Find where the given text appears and provide that cell's center as (x, y) coordinate. 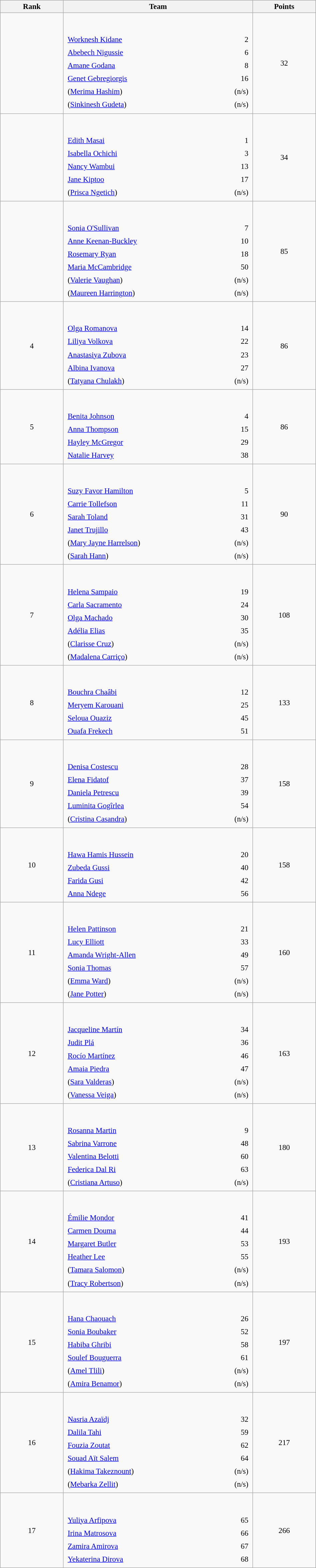
Abebech Nigussie (138, 53)
(Sarah Hann) (141, 556)
Dalila Tahi (139, 1432)
39 (230, 793)
Denisa Costescu 28 Elena Fidatof 37 Daniela Petrescu 39 Luminita Gogîrlea 54 (Cristina Casandra) (n/s) (158, 784)
25 (236, 705)
Fouzia Zoutat (139, 1445)
Albina Ivanova (138, 367)
(Hakima Takeznount) (139, 1471)
Federica Dal Ri (137, 1169)
57 (232, 968)
108 (284, 615)
48 (229, 1143)
63 (229, 1169)
30 (231, 618)
(Tracy Robertson) (137, 1283)
133 (284, 703)
Amane Godana (138, 66)
(Tamara Salomon) (137, 1270)
Hana Chaouach 26 Sonia Boubaker 52 Habiba Ghribi 58 Soulef Bouguerra 61 (Amel Tlili) (n/s) (Amira Benamor) (n/s) (158, 1342)
Yekaterina Dirova (143, 1559)
59 (232, 1432)
49 (232, 955)
Bouchra Chaâbi (143, 692)
Anne Keenan-Buckley (140, 241)
(Madalena Carriço) (138, 657)
160 (284, 952)
(Tatyana Chulakh) (138, 381)
Rosanna Martin 9 Sabrina Varrone 48 Valentina Belotti 60 Federica Dal Ri 63 (Cristiana Artuso) (n/s) (158, 1147)
(Mebarka Zellit) (139, 1484)
29 (236, 442)
23 (230, 354)
Suzy Favor Hamilton 5 Carrie Tollefson 11 Sarah Toland 31 Janet Trujillo 43 (Mary Jayne Harrelson) (n/s) (Sarah Hann) (n/s) (158, 514)
Émilie Mondor 41 Carmen Douma 44 Margaret Butler 53 Heather Lee 55 (Tamara Salomon) (n/s) (Tracy Robertson) (n/s) (158, 1242)
61 (229, 1357)
58 (229, 1344)
Bouchra Chaâbi 12 Meryem Karouani 25 Seloua Ouaziz 45 Ouafa Frekech 51 (158, 703)
41 (229, 1218)
Anna Thompson (143, 429)
31 (233, 517)
Denisa Costescu (138, 767)
65 (236, 1520)
55 (229, 1257)
33 (232, 942)
Suzy Favor Hamilton (141, 491)
Worknesh Kidane (138, 40)
Hawa Hamis Hussein (145, 854)
24 (231, 604)
Nancy Wambui (135, 166)
1 (228, 140)
Margaret Butler (137, 1244)
Rank (32, 7)
Jacqueline Martín 34 Judit Plá 36 Rocío Martínez 46 Amaia Piedra 47 (Sara Valderas) (n/s) (Vanessa Veiga) (n/s) (158, 1053)
Olga Machado (138, 618)
54 (230, 806)
22 (230, 341)
Yuliya Arfipova 65 Irina Matrosova 66 Zamira Amirova 67 Yekaterina Dirova 68 (158, 1530)
(Amel Tlili) (137, 1370)
(Sara Valderas) (137, 1082)
Liliya Volkova (138, 341)
2 (231, 40)
Soulef Bouguerra (137, 1357)
Helen Pattinson 21 Lucy Elliott 33 Amanda Wright-Allen 49 Sonia Thomas 57 (Emma Ward) (n/s) (Jane Potter) (n/s) (158, 952)
(Maureen Harrington) (140, 293)
Carla Sacramento (138, 604)
35 (231, 631)
56 (237, 893)
19 (231, 591)
Habiba Ghribi (137, 1344)
Rosemary Ryan (140, 254)
Worknesh Kidane 2 Abebech Nigussie 6 Amane Godana 8 Genet Gebregiorgis 16 (Merima Hashim) (n/s) (Sinkinesh Gudeta) (n/s) (158, 63)
53 (229, 1244)
46 (229, 1056)
(Emma Ward) (140, 981)
Carmen Douma (137, 1231)
Jacqueline Martín (137, 1030)
Seloua Ouaziz (143, 718)
Maria McCambridge (140, 267)
68 (236, 1559)
Judit Plá (137, 1043)
Sarah Toland (141, 517)
Helen Pattinson (140, 929)
(Cristiana Artuso) (137, 1182)
Hana Chaouach (137, 1318)
Zamira Amirova (143, 1546)
Rosanna Martin (137, 1130)
Janet Trujillo (141, 530)
64 (232, 1458)
193 (284, 1242)
Irina Matrosova (143, 1533)
(Vanessa Veiga) (137, 1095)
Olga Romanova 14 Liliya Volkova 22 Anastasiya Zubova 23 Albina Ivanova 27 (Tatyana Chulakh) (n/s) (158, 346)
(Cristina Casandra) (138, 819)
Helena Sampaio (138, 591)
60 (229, 1156)
Sonia O'Sullivan (140, 228)
52 (229, 1331)
Daniela Petrescu (138, 793)
27 (230, 367)
Nasria Azaïdj 32 Dalila Tahi 59 Fouzia Zoutat 62 Souad Aït Salem 64 (Hakima Takeznount) (n/s) (Mebarka Zellit) (n/s) (158, 1443)
20 (237, 854)
21 (232, 929)
Carrie Tollefson (141, 504)
38 (236, 455)
Valentina Belotti (137, 1156)
(Merima Hashim) (138, 92)
Amanda Wright-Allen (140, 955)
Edith Masai 1 Isabella Ochichi 3 Nancy Wambui 13 Jane Kiptoo 17 (Prisca Ngetich) (n/s) (158, 157)
50 (233, 267)
Benita Johnson (143, 416)
51 (236, 731)
Hawa Hamis Hussein 20 Zubeda Gussi 40 Farida Gusi 42 Anna Ndege 56 (158, 865)
Anastasiya Zubova (138, 354)
Sabrina Varrone (137, 1143)
Sonia Thomas (140, 968)
Luminita Gogîrlea (138, 806)
Jane Kiptoo (135, 179)
Elena Fidatof (138, 780)
67 (236, 1546)
(Prisca Ngetich) (135, 192)
Émilie Mondor (137, 1218)
Benita Johnson 4 Anna Thompson 15 Hayley McGregor 29 Natalie Harvey 38 (158, 427)
Lucy Elliott (140, 942)
36 (229, 1043)
Isabella Ochichi (135, 153)
163 (284, 1053)
Souad Aït Salem (139, 1458)
Rocío Martínez (137, 1056)
26 (229, 1318)
(Valerie Vaughan) (140, 280)
180 (284, 1147)
37 (230, 780)
266 (284, 1530)
90 (284, 514)
Adélia Elias (138, 631)
43 (233, 530)
66 (236, 1533)
Helena Sampaio 19 Carla Sacramento 24 Olga Machado 30 Adélia Elias 35 (Clarisse Cruz) (n/s) (Madalena Carriço) (n/s) (158, 615)
(Sinkinesh Gudeta) (138, 105)
Olga Romanova (138, 328)
47 (229, 1069)
Sonia Boubaker (137, 1331)
Amaia Piedra (137, 1069)
85 (284, 252)
(Mary Jayne Harrelson) (141, 543)
Heather Lee (137, 1257)
Anna Ndege (145, 893)
(Clarisse Cruz) (138, 644)
Edith Masai (135, 140)
Sonia O'Sullivan 7 Anne Keenan-Buckley 10 Rosemary Ryan 18 Maria McCambridge 50 (Valerie Vaughan) (n/s) (Maureen Harrington) (n/s) (158, 252)
Hayley McGregor (143, 442)
Farida Gusi (145, 880)
Zubeda Gussi (145, 867)
Ouafa Frekech (143, 731)
18 (233, 254)
197 (284, 1342)
28 (230, 767)
Natalie Harvey (143, 455)
Team (158, 7)
45 (236, 718)
(Amira Benamor) (137, 1384)
62 (232, 1445)
42 (237, 880)
Nasria Azaïdj (139, 1419)
Meryem Karouani (143, 705)
217 (284, 1443)
3 (228, 153)
Yuliya Arfipova (143, 1520)
(Jane Potter) (140, 994)
Genet Gebregiorgis (138, 79)
44 (229, 1231)
40 (237, 867)
Points (284, 7)
